From the cell containing the given text, extract its center point as (x, y) coordinate. 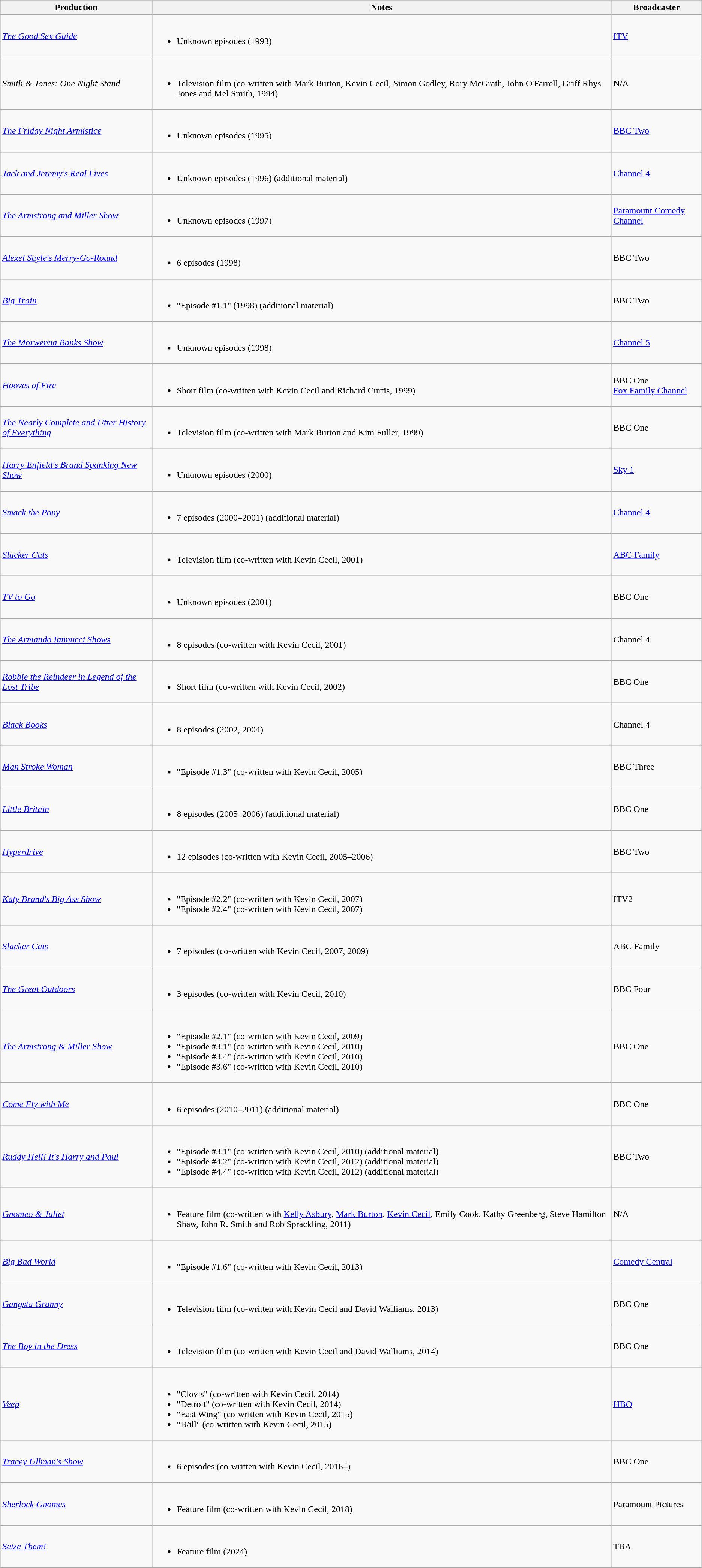
Unknown episodes (2001) (382, 597)
Big Train (76, 300)
8 episodes (2002, 2004) (382, 725)
Gnomeo & Juliet (76, 1214)
Gangsta Granny (76, 1304)
Sky 1 (657, 470)
Harry Enfield's Brand Spanking New Show (76, 470)
Television film (co-written with Mark Burton, Kevin Cecil, Simon Godley, Rory McGrath, John O'Farrell, Griff Rhys Jones and Mel Smith, 1994) (382, 83)
Robbie the Reindeer in Legend of the Lost Tribe (76, 682)
7 episodes (co-written with Kevin Cecil, 2007, 2009) (382, 947)
Short film (co-written with Kevin Cecil, 2002) (382, 682)
12 episodes (co-written with Kevin Cecil, 2005–2006) (382, 851)
Unknown episodes (2000) (382, 470)
8 episodes (co-written with Kevin Cecil, 2001) (382, 640)
Television film (co-written with Kevin Cecil and David Walliams, 2013) (382, 1304)
3 episodes (co-written with Kevin Cecil, 2010) (382, 989)
BBC Three (657, 767)
"Episode #2.2" (co-written with Kevin Cecil, 2007)"Episode #2.4" (co-written with Kevin Cecil, 2007) (382, 899)
Paramount Pictures (657, 1504)
"Episode #1.1" (1998) (additional material) (382, 300)
Paramount Comedy Channel (657, 215)
"Episode #1.6" (co-written with Kevin Cecil, 2013) (382, 1262)
Television film (co-written with Kevin Cecil, 2001) (382, 555)
Come Fly with Me (76, 1104)
The Nearly Complete and Utter History of Everything (76, 428)
Katy Brand's Big Ass Show (76, 899)
Unknown episodes (1993) (382, 36)
BBC OneFox Family Channel (657, 385)
Unknown episodes (1997) (382, 215)
Veep (76, 1404)
Man Stroke Woman (76, 767)
Production (76, 8)
Little Britain (76, 809)
Smith & Jones: One Night Stand (76, 83)
Television film (co-written with Mark Burton and Kim Fuller, 1999) (382, 428)
Sherlock Gnomes (76, 1504)
The Boy in the Dress (76, 1346)
Feature film (2024) (382, 1547)
8 episodes (2005–2006) (additional material) (382, 809)
Unknown episodes (1998) (382, 343)
TV to Go (76, 597)
6 episodes (1998) (382, 258)
Channel 5 (657, 343)
The Good Sex Guide (76, 36)
Tracey Ullman's Show (76, 1462)
HBO (657, 1404)
Hooves of Fire (76, 385)
Unknown episodes (1995) (382, 131)
Jack and Jeremy's Real Lives (76, 173)
Alexei Sayle's Merry-Go-Round (76, 258)
Ruddy Hell! It's Harry and Paul (76, 1157)
TBA (657, 1547)
Broadcaster (657, 8)
7 episodes (2000–2001) (additional material) (382, 512)
Seize Them! (76, 1547)
Television film (co-written with Kevin Cecil and David Walliams, 2014) (382, 1346)
Feature film (co-written with Kevin Cecil, 2018) (382, 1504)
Big Bad World (76, 1262)
BBC Four (657, 989)
6 episodes (2010–2011) (additional material) (382, 1104)
Unknown episodes (1996) (additional material) (382, 173)
The Morwenna Banks Show (76, 343)
ITV2 (657, 899)
Comedy Central (657, 1262)
The Armando Iannucci Shows (76, 640)
Smack the Pony (76, 512)
The Friday Night Armistice (76, 131)
ITV (657, 36)
The Armstrong and Miller Show (76, 215)
Black Books (76, 725)
Hyperdrive (76, 851)
Short film (co-written with Kevin Cecil and Richard Curtis, 1999) (382, 385)
6 episodes (co-written with Kevin Cecil, 2016–) (382, 1462)
The Armstrong & Miller Show (76, 1046)
"Episode #1.3" (co-written with Kevin Cecil, 2005) (382, 767)
Notes (382, 8)
The Great Outdoors (76, 989)
